Return the (x, y) coordinate for the center point of the cell that contains the specified text.  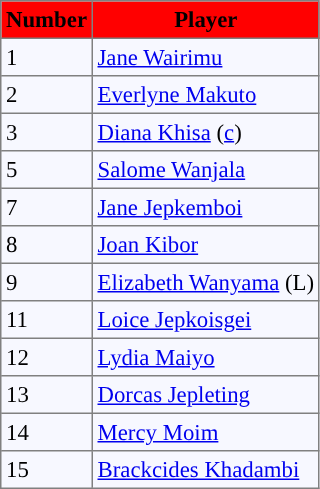
9 (47, 282)
14 (47, 432)
Jane Wairimu (206, 57)
5 (47, 170)
Jane Jepkemboi (206, 207)
Dorcas Jepleting (206, 395)
3 (47, 132)
Number (47, 20)
Elizabeth Wanyama (L) (206, 282)
Salome Wanjala (206, 170)
Mercy Moim (206, 432)
Lydia Maiyo (206, 357)
2 (47, 95)
Everlyne Makuto (206, 95)
7 (47, 207)
Loice Jepkoisgei (206, 320)
11 (47, 320)
Brackcides Khadambi (206, 470)
12 (47, 357)
1 (47, 57)
Joan Kibor (206, 245)
Diana Khisa (c) (206, 132)
15 (47, 470)
8 (47, 245)
Player (206, 20)
13 (47, 395)
